Return the (x, y) coordinate for the center point of the cell that contains the specified text.  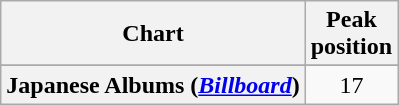
Peakposition (351, 34)
Japanese Albums (Billboard) (153, 85)
Chart (153, 34)
17 (351, 85)
